Provide the (X, Y) coordinate of the cell's center where the given text is located.  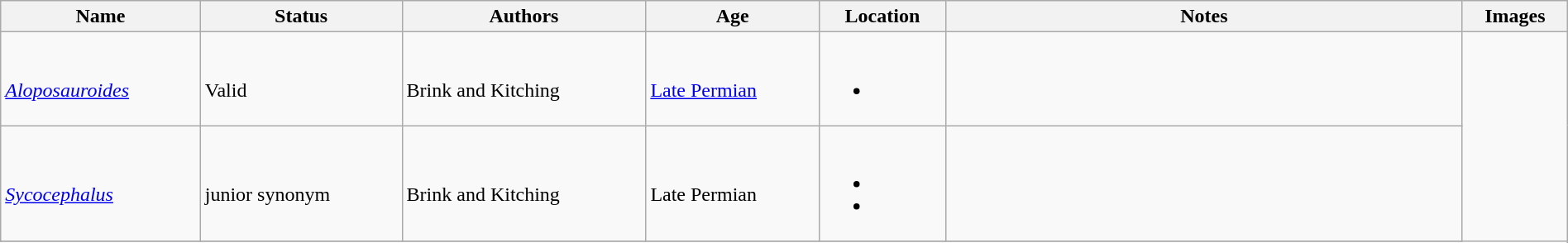
Notes (1204, 17)
Authors (524, 17)
Valid (301, 79)
Name (101, 17)
Sycocephalus (101, 183)
Location (883, 17)
Age (733, 17)
Aloposauroides (101, 79)
Images (1515, 17)
junior synonym (301, 183)
Status (301, 17)
